Scan for the cell matching the given text and deliver its [x, y] coordinate at center. 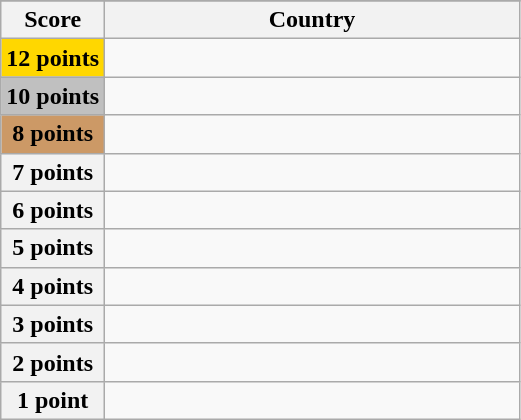
2 points [53, 362]
10 points [53, 96]
Score [53, 20]
Country [312, 20]
1 point [53, 400]
3 points [53, 324]
4 points [53, 286]
12 points [53, 58]
7 points [53, 172]
5 points [53, 248]
6 points [53, 210]
8 points [53, 134]
